Search for the cell housing the specified text and yield its [x, y] center coordinate. 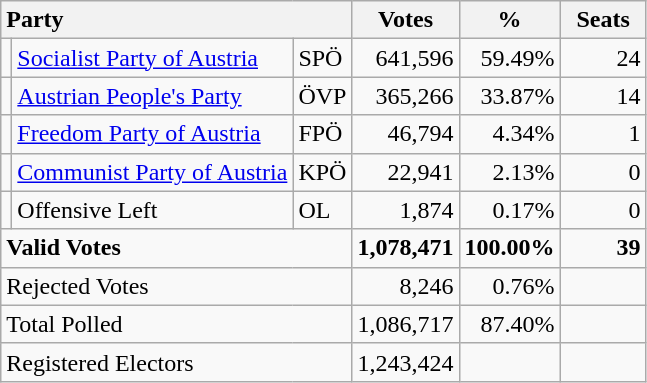
FPÖ [322, 134]
Offensive Left [152, 210]
Votes [406, 20]
% [510, 20]
Seats [603, 20]
14 [603, 96]
KPÖ [322, 172]
Total Polled [176, 324]
46,794 [406, 134]
1 [603, 134]
1,874 [406, 210]
24 [603, 58]
1,243,424 [406, 362]
59.49% [510, 58]
OL [322, 210]
87.40% [510, 324]
365,266 [406, 96]
2.13% [510, 172]
22,941 [406, 172]
Austrian People's Party [152, 96]
0.76% [510, 286]
SPÖ [322, 58]
Communist Party of Austria [152, 172]
Registered Electors [176, 362]
100.00% [510, 248]
8,246 [406, 286]
Party [176, 20]
1,086,717 [406, 324]
Rejected Votes [176, 286]
0.17% [510, 210]
Freedom Party of Austria [152, 134]
33.87% [510, 96]
Valid Votes [176, 248]
641,596 [406, 58]
39 [603, 248]
ÖVP [322, 96]
Socialist Party of Austria [152, 58]
4.34% [510, 134]
1,078,471 [406, 248]
